Identify which cell holds the provided text, then report its [x, y] central coordinate. 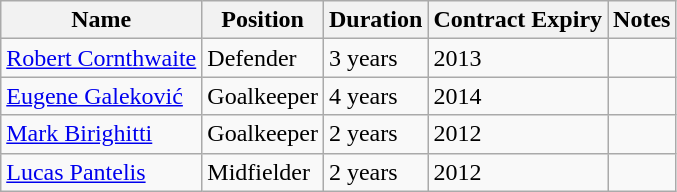
Duration [375, 20]
2014 [518, 96]
Defender [263, 58]
Contract Expiry [518, 20]
3 years [375, 58]
Notes [642, 20]
Eugene Galeković [102, 96]
Name [102, 20]
Robert Cornthwaite [102, 58]
Midfielder [263, 172]
2013 [518, 58]
4 years [375, 96]
Position [263, 20]
Mark Birighitti [102, 134]
Lucas Pantelis [102, 172]
